Identify which cell holds the provided text, then report its (X, Y) central coordinate. 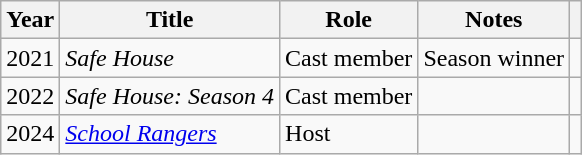
Title (170, 20)
Year (30, 20)
2022 (30, 96)
Safe House: Season 4 (170, 96)
Season winner (494, 58)
Host (349, 134)
2021 (30, 58)
Safe House (170, 58)
Role (349, 20)
2024 (30, 134)
School Rangers (170, 134)
Notes (494, 20)
